Pinpoint the cell where the given text exists, returning its [x, y] midpoint coordinate. 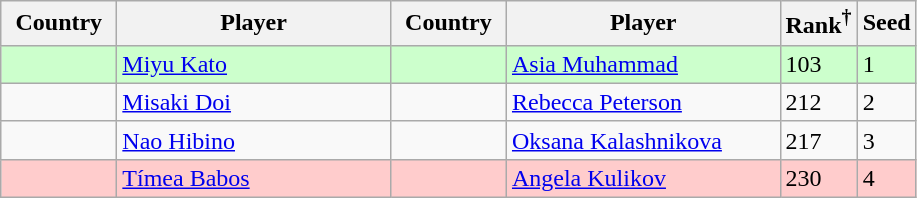
Tímea Babos [254, 178]
2 [886, 102]
Miyu Kato [254, 64]
4 [886, 178]
1 [886, 64]
3 [886, 140]
103 [818, 64]
Nao Hibino [254, 140]
Seed [886, 24]
217 [818, 140]
Asia Muhammad [643, 64]
Rank† [818, 24]
212 [818, 102]
Rebecca Peterson [643, 102]
Misaki Doi [254, 102]
230 [818, 178]
Oksana Kalashnikova [643, 140]
Angela Kulikov [643, 178]
